Search for the cell housing the specified text and yield its (x, y) center coordinate. 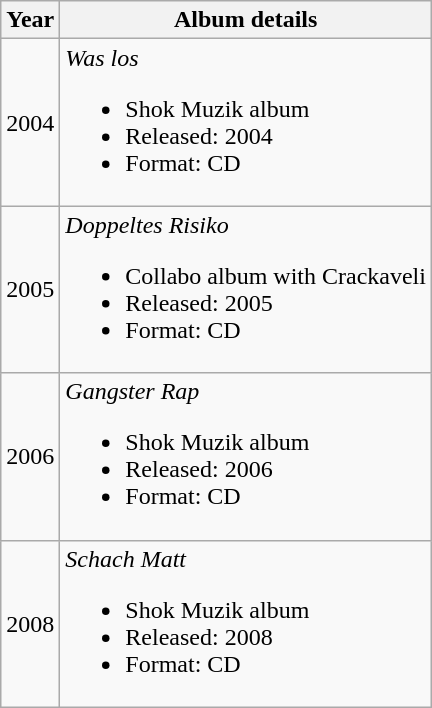
Year (30, 20)
Was losShok Muzik albumReleased: 2004Format: CD (246, 122)
2005 (30, 290)
2006 (30, 456)
Schach MattShok Muzik albumReleased: 2008Format: CD (246, 624)
Album details (246, 20)
Gangster RapShok Muzik albumReleased: 2006Format: CD (246, 456)
Doppeltes RisikoCollabo album with CrackaveliReleased: 2005Format: CD (246, 290)
2008 (30, 624)
2004 (30, 122)
